For the text-containing cell, return its midpoint in [x, y] coordinate format. 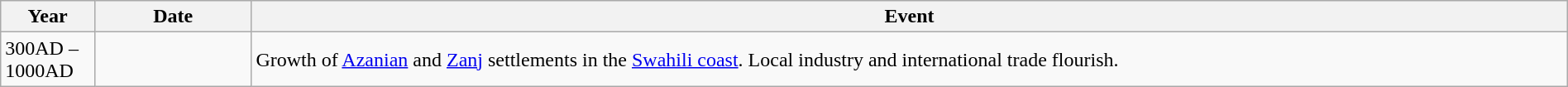
Event [910, 17]
Year [48, 17]
Date [172, 17]
Growth of Azanian and Zanj settlements in the Swahili coast. Local industry and international trade flourish. [910, 60]
300AD – 1000AD [48, 60]
